Return (X, Y) of the center of cell containing provided text 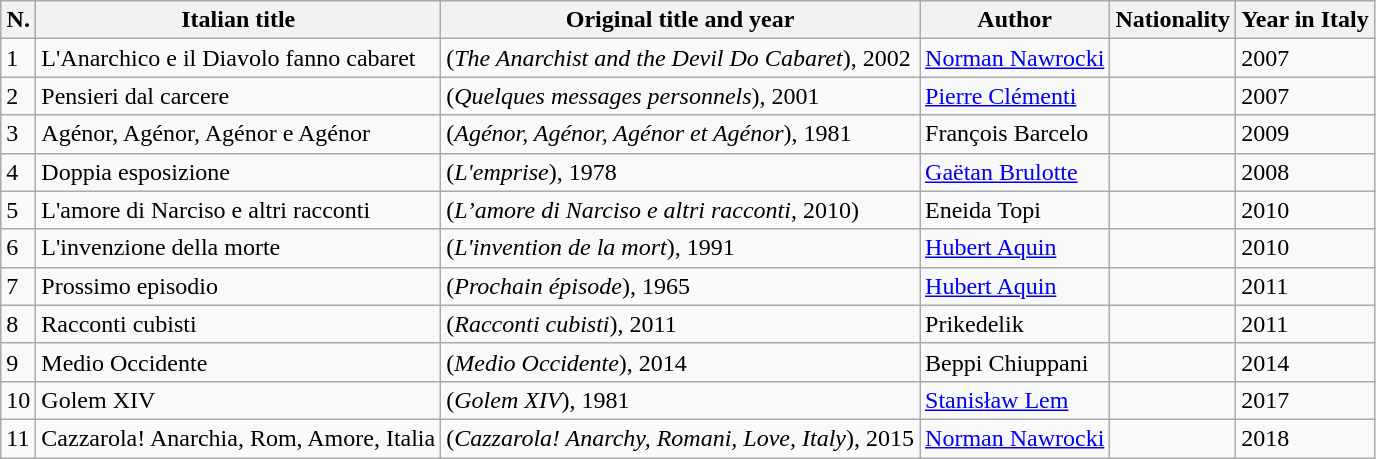
2 (18, 96)
Italian title (238, 20)
(L'emprise), 1978 (680, 172)
L'Anarchico e il Diavolo fanno cabaret (238, 58)
2008 (1306, 172)
Doppia esposizione (238, 172)
(Cazzarola! Anarchy, Romani, Love, Italy), 2015 (680, 438)
5 (18, 210)
Eneida Topi (1015, 210)
(Quelques messages personnels), 2001 (680, 96)
2009 (1306, 134)
(L'invention de la mort), 1991 (680, 248)
Golem XIV (238, 400)
Prossimo episodio (238, 286)
(Golem XIV), 1981 (680, 400)
10 (18, 400)
Medio Occidente (238, 362)
1 (18, 58)
7 (18, 286)
(Agénor, Agénor, Agénor et Agénor), 1981 (680, 134)
Year in Italy (1306, 20)
Original title and year (680, 20)
Pensieri dal carcere (238, 96)
3 (18, 134)
Pierre Clémenti (1015, 96)
Beppi Chiuppani (1015, 362)
2017 (1306, 400)
(Prochain épisode), 1965 (680, 286)
(Racconti cubisti), 2011 (680, 324)
4 (18, 172)
Agénor, Agénor, Agénor e Agénor (238, 134)
L'amore di Narciso e altri racconti (238, 210)
9 (18, 362)
(The Anarchist and the Devil Do Cabaret), 2002 (680, 58)
François Barcelo (1015, 134)
2018 (1306, 438)
2014 (1306, 362)
L'invenzione della morte (238, 248)
Prikedelik (1015, 324)
Author (1015, 20)
11 (18, 438)
(L’amore di Narciso e altri racconti, 2010) (680, 210)
N. (18, 20)
Cazzarola! Anarchia, Rom, Amore, Italia (238, 438)
Nationality (1173, 20)
6 (18, 248)
8 (18, 324)
Racconti cubisti (238, 324)
Gaëtan Brulotte (1015, 172)
Stanisław Lem (1015, 400)
(Medio Occidente), 2014 (680, 362)
